From the cell containing the given text, extract its center point as (x, y) coordinate. 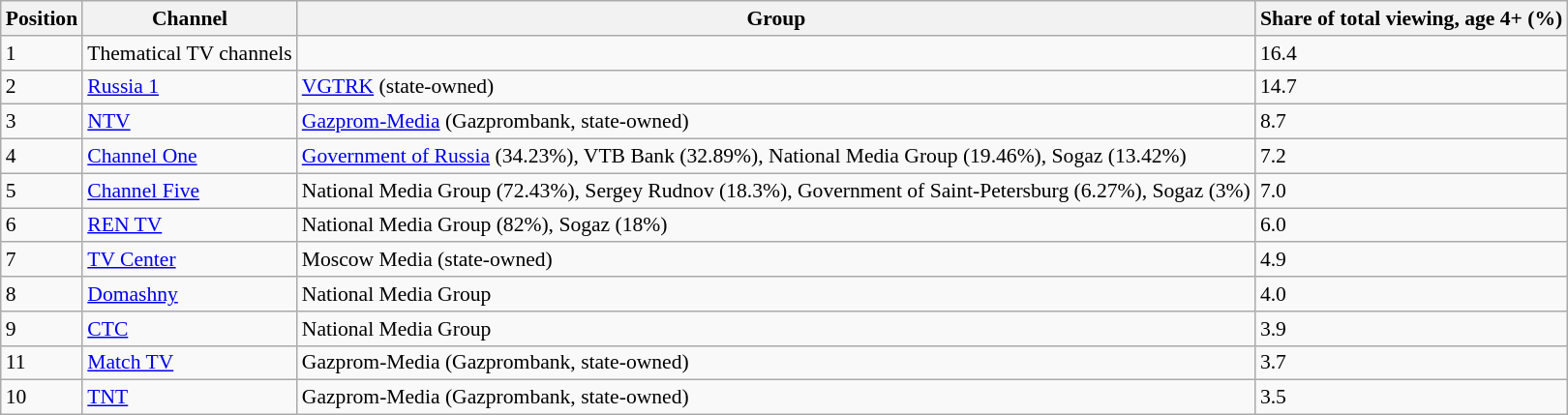
CTC (190, 329)
REN TV (190, 225)
Moscow Media (state-owned) (776, 260)
Domashny (190, 294)
National Media Group (72.43%), Sergey Rudnov (18.3%), Government of Saint-Petersburg (6.27%), Sogaz (3%) (776, 191)
Government of Russia (34.23%), VTB Bank (32.89%), National Media Group (19.46%), Sogaz (13.42%) (776, 157)
7 (42, 260)
Match TV (190, 363)
10 (42, 398)
TNT (190, 398)
6.0 (1411, 225)
6 (42, 225)
Thematical TV channels (190, 53)
7.2 (1411, 157)
16.4 (1411, 53)
Channel Five (190, 191)
3 (42, 122)
Group (776, 18)
Position (42, 18)
VGTRK (state-owned) (776, 87)
4.9 (1411, 260)
5 (42, 191)
3.7 (1411, 363)
1 (42, 53)
TV Center (190, 260)
Share of total viewing, age 4+ (%) (1411, 18)
2 (42, 87)
4.0 (1411, 294)
8.7 (1411, 122)
Channel One (190, 157)
4 (42, 157)
9 (42, 329)
11 (42, 363)
National Media Group (82%), Sogaz (18%) (776, 225)
Russia 1 (190, 87)
8 (42, 294)
7.0 (1411, 191)
3.5 (1411, 398)
NTV (190, 122)
14.7 (1411, 87)
Channel (190, 18)
3.9 (1411, 329)
